Return (X, Y) of the center of cell containing provided text 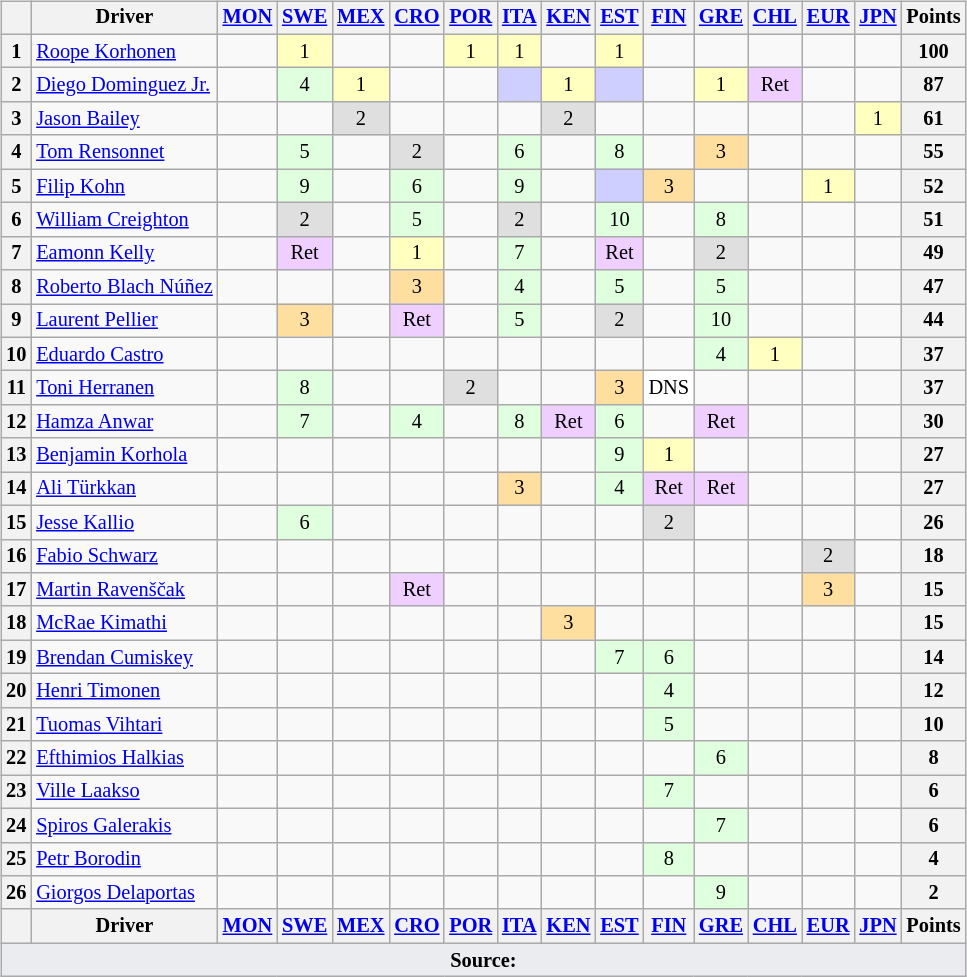
Source: (483, 960)
Diego Dominguez Jr. (124, 85)
Eamonn Kelly (124, 253)
Toni Herranen (124, 388)
Jason Bailey (124, 119)
47 (933, 287)
Hamza Anwar (124, 422)
20 (16, 691)
Martin Ravenščak (124, 590)
30 (933, 422)
Giorgos Delaportas (124, 893)
Brendan Cumiskey (124, 657)
19 (16, 657)
17 (16, 590)
Efthimios Halkias (124, 758)
Fabio Schwarz (124, 556)
87 (933, 85)
49 (933, 253)
William Creighton (124, 220)
Petr Borodin (124, 859)
Roope Korhonen (124, 51)
21 (16, 724)
Filip Kohn (124, 186)
Laurent Pellier (124, 321)
Ville Laakso (124, 792)
11 (16, 388)
Ali Türkkan (124, 489)
Henri Timonen (124, 691)
McRae Kimathi (124, 623)
Roberto Blach Núñez (124, 287)
DNS (669, 388)
100 (933, 51)
16 (16, 556)
52 (933, 186)
25 (16, 859)
55 (933, 152)
24 (16, 825)
Eduardo Castro (124, 354)
61 (933, 119)
Jesse Kallio (124, 522)
Tuomas Vihtari (124, 724)
23 (16, 792)
Tom Rensonnet (124, 152)
22 (16, 758)
Spiros Galerakis (124, 825)
Benjamin Korhola (124, 455)
51 (933, 220)
44 (933, 321)
13 (16, 455)
